Locate the cell with the specified text and output its [X, Y] center coordinate. 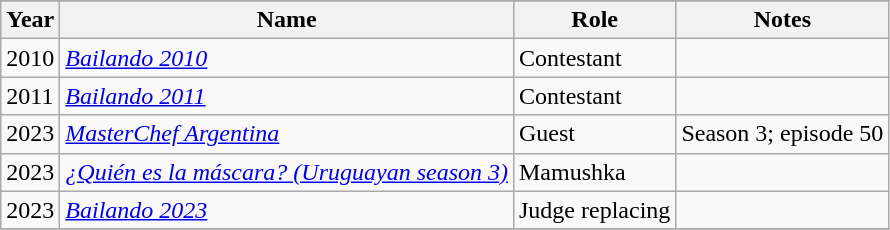
2010 [30, 58]
Bailando 2023 [287, 210]
Judge replacing [594, 210]
Role [594, 20]
¿Quién es la máscara? (Uruguayan season 3) [287, 172]
Guest [594, 134]
Mamushka [594, 172]
Name [287, 20]
Notes [782, 20]
MasterChef Argentina [287, 134]
Season 3; episode 50 [782, 134]
Bailando 2010 [287, 58]
2011 [30, 96]
Year [30, 20]
Bailando 2011 [287, 96]
